Return [x, y] of the center of cell containing provided text 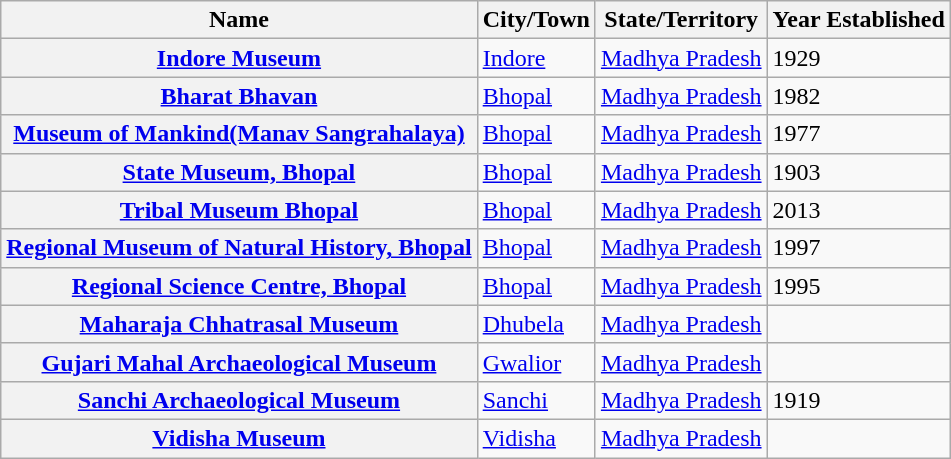
Gujari Mahal Archaeological Museum [239, 362]
Gwalior [536, 362]
State/Territory [681, 20]
Sanchi Archaeological Museum [239, 400]
Regional Museum of Natural History, Bhopal [239, 248]
Sanchi [536, 400]
1995 [858, 286]
1997 [858, 248]
Indore [536, 58]
1977 [858, 134]
Museum of Mankind(Manav Sangrahalaya) [239, 134]
Regional Science Centre, Bhopal [239, 286]
Maharaja Chhatrasal Museum [239, 324]
Tribal Museum Bhopal [239, 210]
Dhubela [536, 324]
1982 [858, 96]
Year Established [858, 20]
Name [239, 20]
1929 [858, 58]
1903 [858, 172]
Indore Museum [239, 58]
Vidisha Museum [239, 438]
Vidisha [536, 438]
Bharat Bhavan [239, 96]
State Museum, Bhopal [239, 172]
2013 [858, 210]
City/Town [536, 20]
1919 [858, 400]
